Identify which cell holds the provided text, then report its (x, y) central coordinate. 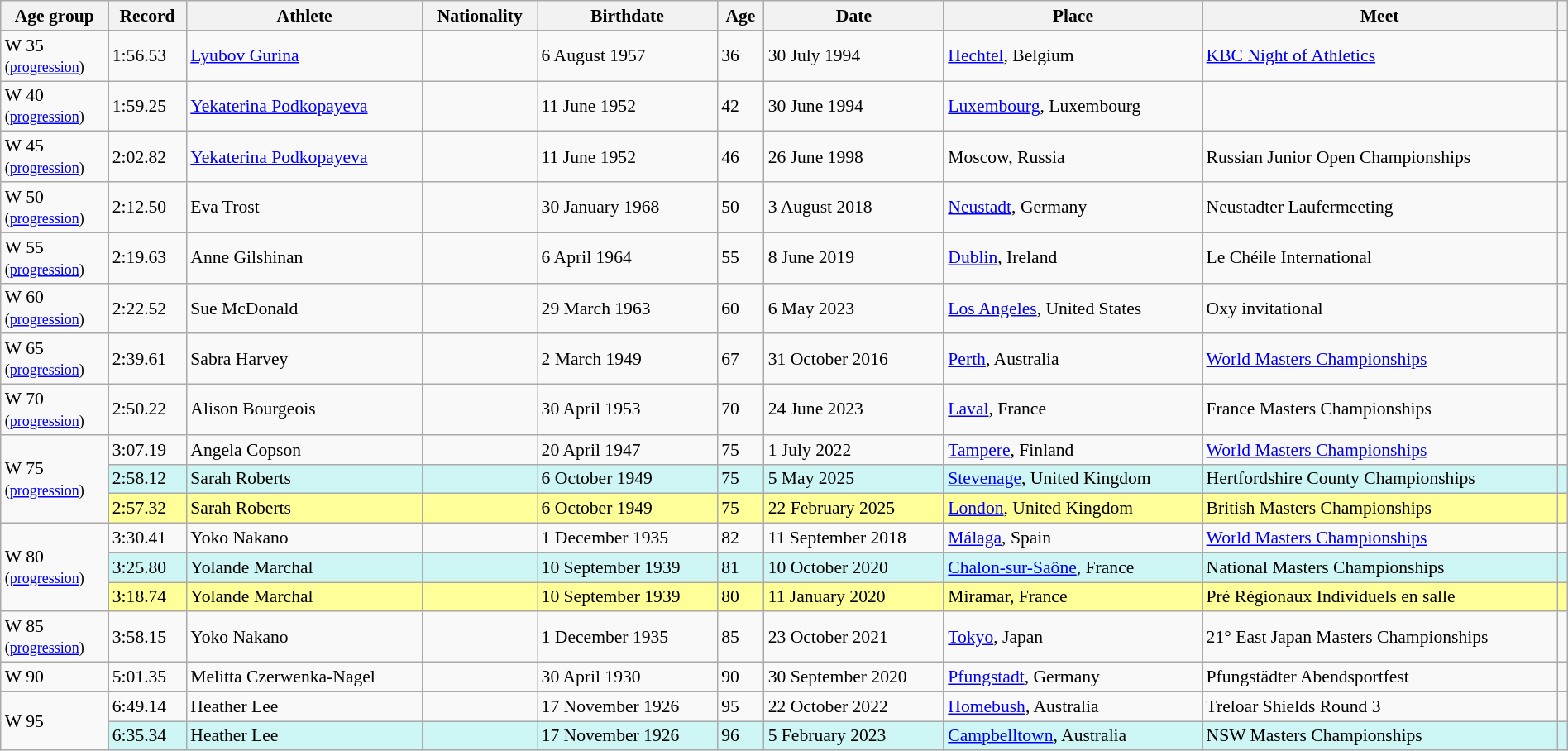
2 March 1949 (628, 359)
3 August 2018 (854, 207)
95 (740, 706)
31 October 2016 (854, 359)
2:57.32 (147, 509)
30 July 1994 (854, 56)
Pré Régionaux Individuels en salle (1379, 597)
82 (740, 538)
Pfungstadt, Germany (1073, 677)
42 (740, 106)
24 June 2023 (854, 410)
France Masters Championships (1379, 410)
5 February 2023 (854, 736)
W 85 (progression) (55, 637)
96 (740, 736)
W 40 (progression) (55, 106)
22 February 2025 (854, 509)
W 95 (55, 721)
W 80 (progression) (55, 567)
London, United Kingdom (1073, 509)
Lyubov Gurina (304, 56)
Record (147, 16)
Málaga, Spain (1073, 538)
2:19.63 (147, 258)
W 60 (progression) (55, 308)
Homebush, Australia (1073, 706)
60 (740, 308)
British Masters Championships (1379, 509)
Tampere, Finland (1073, 450)
Sabra Harvey (304, 359)
Age (740, 16)
Age group (55, 16)
2:58.12 (147, 479)
67 (740, 359)
46 (740, 157)
2:12.50 (147, 207)
3:18.74 (147, 597)
1:59.25 (147, 106)
6 August 1957 (628, 56)
Hechtel, Belgium (1073, 56)
Miramar, France (1073, 597)
NSW Masters Championships (1379, 736)
Anne Gilshinan (304, 258)
2:22.52 (147, 308)
2:50.22 (147, 410)
2:02.82 (147, 157)
KBC Night of Athletics (1379, 56)
Chalon-sur-Saône, France (1073, 567)
2:39.61 (147, 359)
Date (854, 16)
Russian Junior Open Championships (1379, 157)
5 May 2025 (854, 479)
Eva Trost (304, 207)
11 January 2020 (854, 597)
Stevenage, United Kingdom (1073, 479)
Los Angeles, United States (1073, 308)
10 October 2020 (854, 567)
81 (740, 567)
Neustadt, Germany (1073, 207)
Neustadter Laufermeeting (1379, 207)
Pfungstädter Abendsportfest (1379, 677)
3:30.41 (147, 538)
21° East Japan Masters Championships (1379, 637)
Alison Bourgeois (304, 410)
Moscow, Russia (1073, 157)
70 (740, 410)
55 (740, 258)
6 April 1964 (628, 258)
W 70 (progression) (55, 410)
3:25.80 (147, 567)
W 50 (progression) (55, 207)
Treloar Shields Round 3 (1379, 706)
Perth, Australia (1073, 359)
30 April 1930 (628, 677)
Athlete (304, 16)
26 June 1998 (854, 157)
5:01.35 (147, 677)
Sue McDonald (304, 308)
30 April 1953 (628, 410)
30 September 2020 (854, 677)
90 (740, 677)
80 (740, 597)
W 35 (progression) (55, 56)
W 55 (progression) (55, 258)
30 June 1994 (854, 106)
Melitta Czerwenka-Nagel (304, 677)
20 April 1947 (628, 450)
6:49.14 (147, 706)
22 October 2022 (854, 706)
W 45 (progression) (55, 157)
11 September 2018 (854, 538)
Laval, France (1073, 410)
8 June 2019 (854, 258)
Oxy invitational (1379, 308)
Birthdate (628, 16)
6:35.34 (147, 736)
50 (740, 207)
W 75 (progression) (55, 480)
1 July 2022 (854, 450)
1:56.53 (147, 56)
6 May 2023 (854, 308)
W 90 (55, 677)
3:58.15 (147, 637)
85 (740, 637)
23 October 2021 (854, 637)
Le Chéile International (1379, 258)
Hertfordshire County Championships (1379, 479)
29 March 1963 (628, 308)
Luxembourg, Luxembourg (1073, 106)
Meet (1379, 16)
30 January 1968 (628, 207)
Place (1073, 16)
Tokyo, Japan (1073, 637)
Nationality (480, 16)
3:07.19 (147, 450)
Angela Copson (304, 450)
Dublin, Ireland (1073, 258)
National Masters Championships (1379, 567)
36 (740, 56)
W 65 (progression) (55, 359)
Campbelltown, Australia (1073, 736)
